Pinpoint the cell where the given text exists, returning its (x, y) midpoint coordinate. 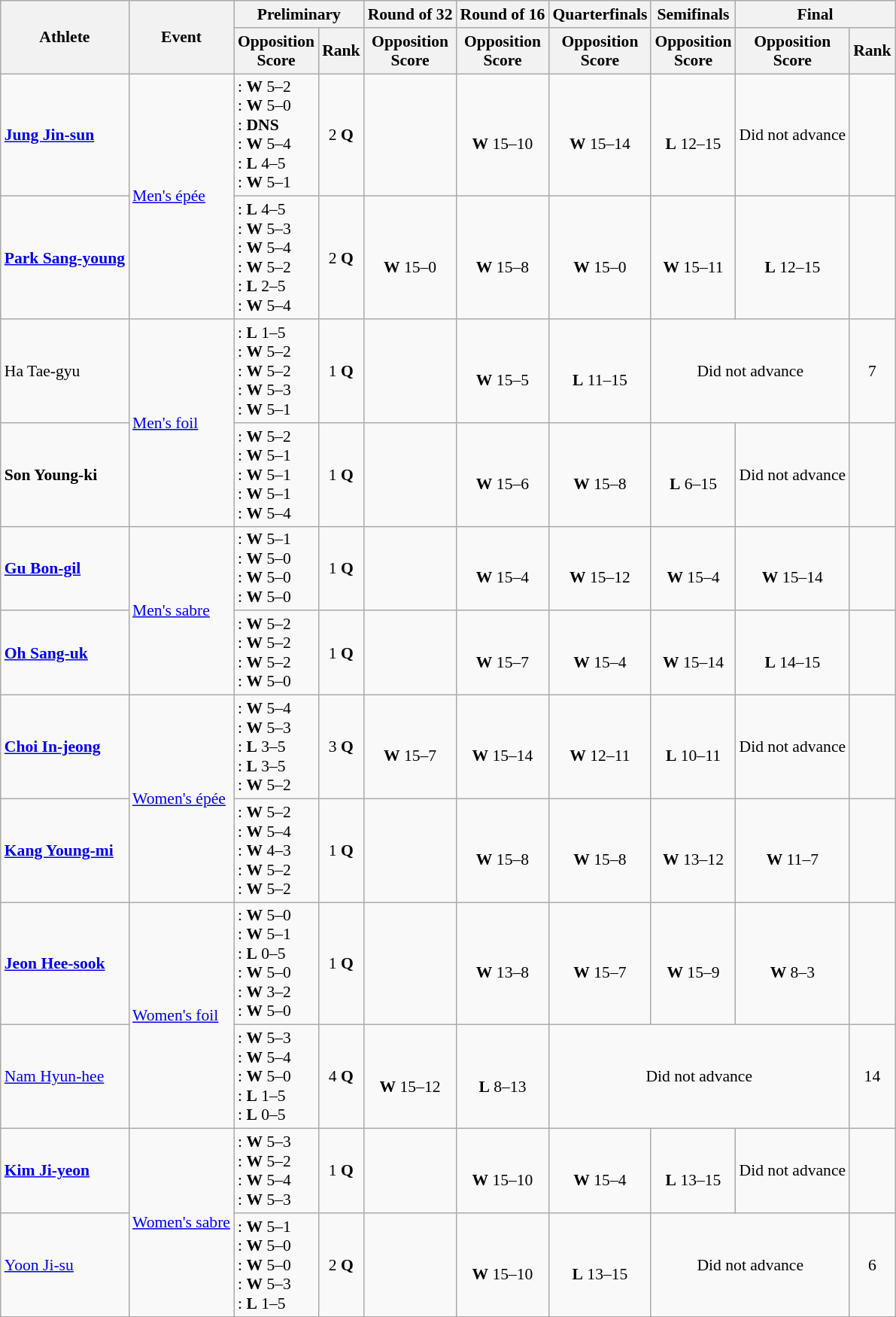
Jung Jin-sun (65, 135)
: W 5–3: W 5–2: W 5–4: W 5–3 (276, 1171)
L 11–15 (600, 371)
Round of 32 (411, 14)
W 13–12 (693, 850)
Semifinals (693, 14)
L 14–15 (793, 653)
14 (873, 1077)
Men's épée (181, 196)
L 8–13 (503, 1077)
W 15–9 (693, 963)
Preliminary (299, 14)
: W 5–1: W 5–0: W 5–0: W 5–3: L 1–5 (276, 1265)
Women's foil (181, 1016)
Event (181, 38)
W 8–3 (793, 963)
Quarterfinals (600, 14)
W 15–6 (503, 475)
Park Sang-young (65, 257)
: W 5–2: W 5–4: W 4–3: W 5–2: W 5–2 (276, 850)
Round of 16 (503, 14)
Men's foil (181, 423)
Son Young-ki (65, 475)
W 13–8 (503, 963)
Nam Hyun-hee (65, 1077)
Choi In-jeong (65, 747)
Gu Bon-gil (65, 568)
Final (816, 14)
3 Q (342, 747)
4 Q (342, 1077)
L 10–11 (693, 747)
Ha Tae-gyu (65, 371)
: W 5–2: W 5–2: W 5–2: W 5–0 (276, 653)
6 (873, 1265)
: W 5–3: W 5–4: W 5–0: L 1–5: L 0–5 (276, 1077)
Jeon Hee-sook (65, 963)
: W 5–2: W 5–0: DNS: W 5–4: L 4–5: W 5–1 (276, 135)
: W 5–0: W 5–1: L 0–5: W 5–0: W 3–2: W 5–0 (276, 963)
L 6–15 (693, 475)
: W 5–2: W 5–1: W 5–1: W 5–1: W 5–4 (276, 475)
7 (873, 371)
Women's épée (181, 799)
W 11–7 (793, 850)
Kim Ji-yeon (65, 1171)
: L 1–5: W 5–2: W 5–2: W 5–3: W 5–1 (276, 371)
Athlete (65, 38)
: W 5–4: W 5–3: L 3–5: L 3–5: W 5–2 (276, 747)
Women's sabre (181, 1223)
Kang Young-mi (65, 850)
W 15–5 (503, 371)
Yoon Ji-su (65, 1265)
W 12–11 (600, 747)
Men's sabre (181, 610)
W 15–11 (693, 257)
: L 4–5: W 5–3: W 5–4: W 5–2: L 2–5: W 5–4 (276, 257)
: W 5–1: W 5–0: W 5–0: W 5–0 (276, 568)
Oh Sang-uk (65, 653)
